Extract the (X, Y) coordinate from the center of the cell holding the provided text.  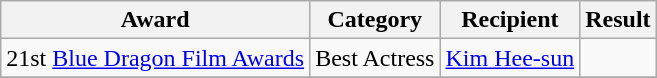
Result (618, 20)
Category (375, 20)
Recipient (510, 20)
Kim Hee-sun (510, 58)
21st Blue Dragon Film Awards (156, 58)
Award (156, 20)
Best Actress (375, 58)
